Find where the given text appears and provide that cell's center as [X, Y] coordinate. 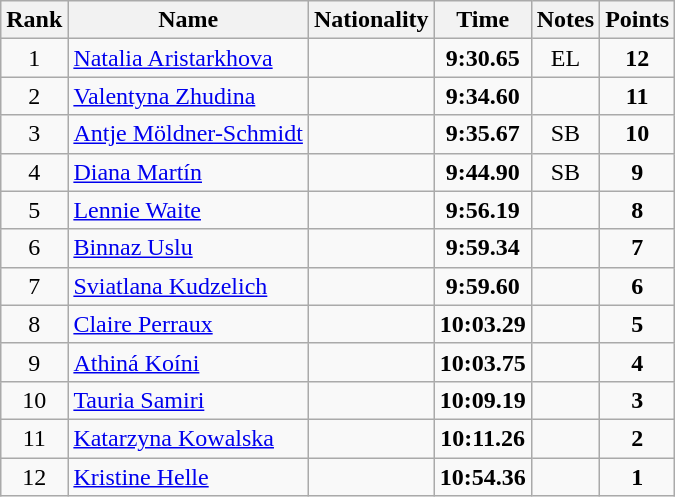
EL [565, 58]
Points [638, 20]
10:09.19 [482, 400]
10:54.36 [482, 477]
9:34.60 [482, 96]
Sviatlana Kudzelich [188, 286]
Diana Martín [188, 172]
Athiná Koíni [188, 362]
Valentyna Zhudina [188, 96]
Antje Möldner-Schmidt [188, 134]
Notes [565, 20]
Lennie Waite [188, 210]
9:59.34 [482, 248]
Time [482, 20]
Natalia Aristarkhova [188, 58]
10:03.75 [482, 362]
9:30.65 [482, 58]
10:03.29 [482, 324]
Tauria Samiri [188, 400]
10:11.26 [482, 438]
Kristine Helle [188, 477]
9:56.19 [482, 210]
9:59.60 [482, 286]
Nationality [371, 20]
Claire Perraux [188, 324]
9:35.67 [482, 134]
Name [188, 20]
Rank [34, 20]
Katarzyna Kowalska [188, 438]
Binnaz Uslu [188, 248]
9:44.90 [482, 172]
